Identify which cell holds the provided text, then report its [x, y] central coordinate. 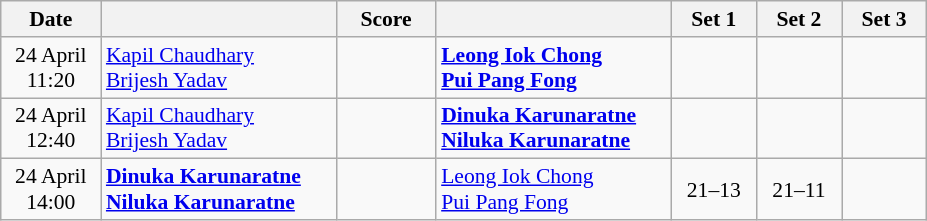
Set 3 [884, 19]
21–13 [714, 190]
Date [51, 19]
Set 1 [714, 19]
24 April 11:20 [51, 68]
24 April 12:40 [51, 128]
Score [386, 19]
21–11 [798, 190]
24 April 14:00 [51, 190]
Set 2 [798, 19]
